Scan for the cell matching the given text and deliver its (x, y) coordinate at center. 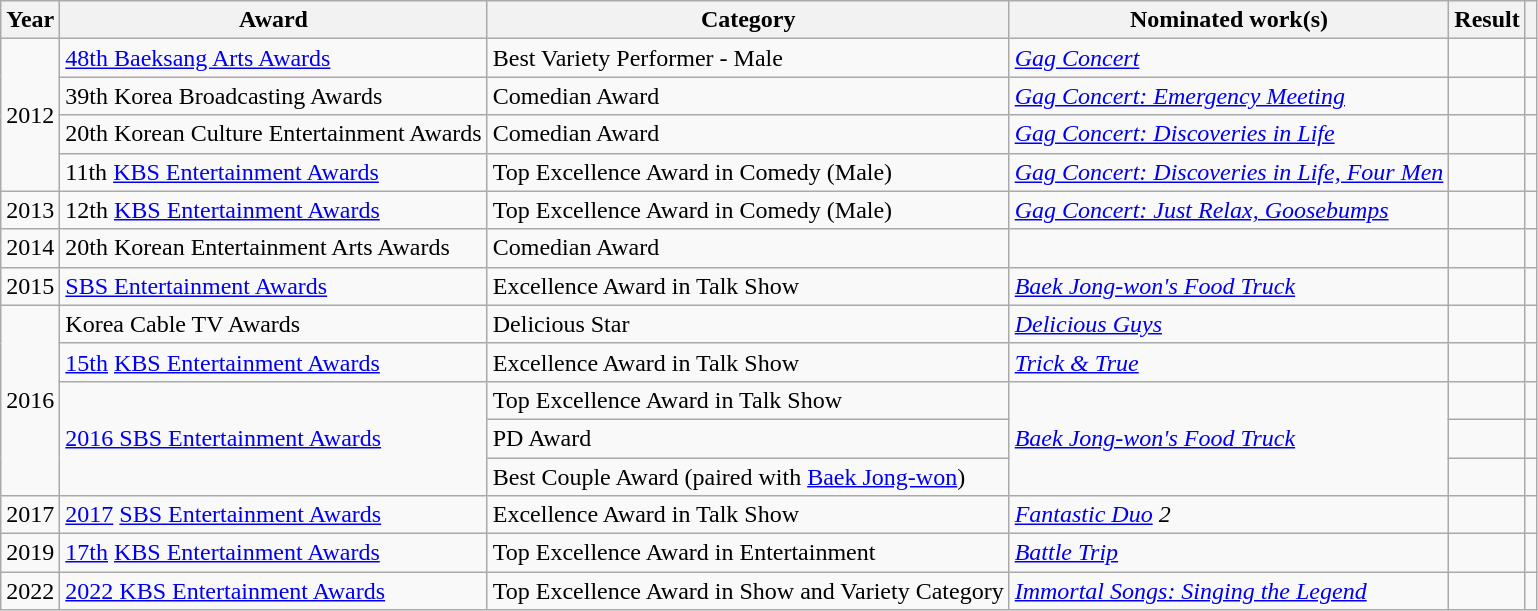
PD Award (748, 438)
20th Korean Culture Entertainment Awards (274, 134)
39th Korea Broadcasting Awards (274, 96)
SBS Entertainment Awards (274, 286)
Category (748, 20)
48th Baeksang Arts Awards (274, 58)
Year (30, 20)
Gag Concert: Emergency Meeting (1229, 96)
Top Excellence Award in Talk Show (748, 400)
2013 (30, 210)
Trick & True (1229, 362)
2022 KBS Entertainment Awards (274, 591)
2016 (30, 400)
2012 (30, 115)
2015 (30, 286)
Gag Concert: Discoveries in Life (1229, 134)
12th KBS Entertainment Awards (274, 210)
20th Korean Entertainment Arts Awards (274, 248)
2014 (30, 248)
11th KBS Entertainment Awards (274, 172)
2017 SBS Entertainment Awards (274, 515)
Fantastic Duo 2 (1229, 515)
2022 (30, 591)
Top Excellence Award in Show and Variety Category (748, 591)
Award (274, 20)
Immortal Songs: Singing the Legend (1229, 591)
Battle Trip (1229, 553)
Nominated work(s) (1229, 20)
Gag Concert (1229, 58)
Best Couple Award (paired with Baek Jong-won) (748, 477)
Delicious Guys (1229, 324)
Best Variety Performer - Male (748, 58)
Top Excellence Award in Entertainment (748, 553)
15th KBS Entertainment Awards (274, 362)
17th KBS Entertainment Awards (274, 553)
Result (1487, 20)
Gag Concert: Just Relax, Goosebumps (1229, 210)
2017 (30, 515)
2016 SBS Entertainment Awards (274, 438)
Delicious Star (748, 324)
Korea Cable TV Awards (274, 324)
2019 (30, 553)
Gag Concert: Discoveries in Life, Four Men (1229, 172)
